Return the (X, Y) coordinate for the center point of the cell that contains the specified text.  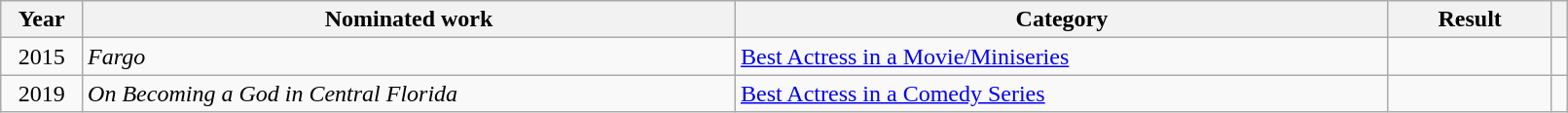
Fargo (409, 56)
Nominated work (409, 19)
On Becoming a God in Central Florida (409, 94)
Year (42, 19)
Result (1470, 19)
Category (1061, 19)
2015 (42, 56)
2019 (42, 94)
Best Actress in a Comedy Series (1061, 94)
Best Actress in a Movie/Miniseries (1061, 56)
